Extract the [X, Y] coordinate from the center of the cell holding the provided text.  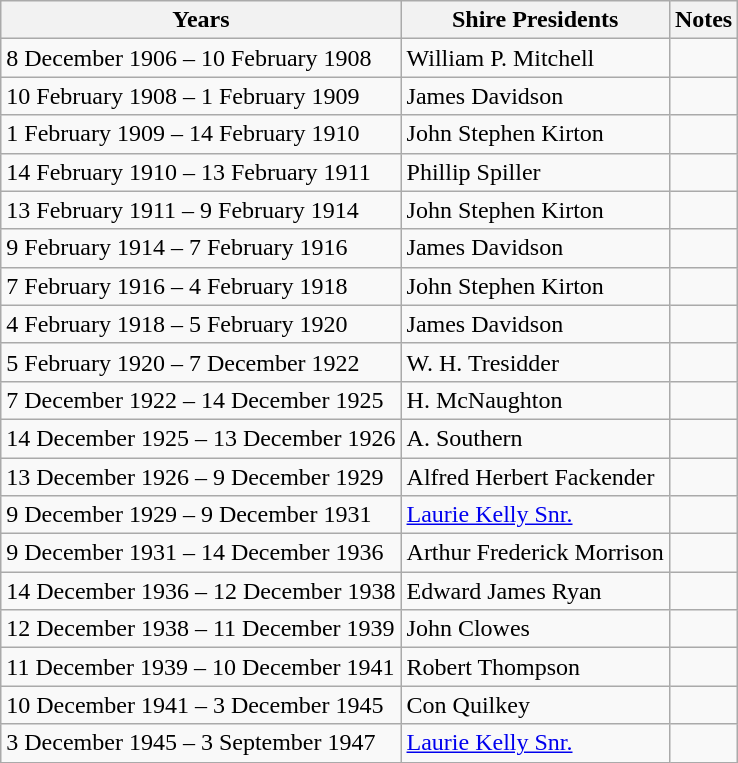
14 February 1910 – 13 February 1911 [201, 172]
A. Southern [535, 438]
9 December 1929 – 9 December 1931 [201, 515]
8 December 1906 – 10 February 1908 [201, 58]
12 December 1938 – 11 December 1939 [201, 629]
10 December 1941 – 3 December 1945 [201, 705]
H. McNaughton [535, 400]
4 February 1918 – 5 February 1920 [201, 324]
13 February 1911 – 9 February 1914 [201, 210]
Phillip Spiller [535, 172]
13 December 1926 – 9 December 1929 [201, 477]
3 December 1945 – 3 September 1947 [201, 743]
5 February 1920 – 7 December 1922 [201, 362]
Years [201, 20]
William P. Mitchell [535, 58]
10 February 1908 – 1 February 1909 [201, 96]
Con Quilkey [535, 705]
9 February 1914 – 7 February 1916 [201, 248]
9 December 1931 – 14 December 1936 [201, 553]
Arthur Frederick Morrison [535, 553]
14 December 1925 – 13 December 1926 [201, 438]
Notes [703, 20]
John Clowes [535, 629]
Alfred Herbert Fackender [535, 477]
Robert Thompson [535, 667]
11 December 1939 – 10 December 1941 [201, 667]
14 December 1936 – 12 December 1938 [201, 591]
Edward James Ryan [535, 591]
7 December 1922 – 14 December 1925 [201, 400]
Shire Presidents [535, 20]
1 February 1909 – 14 February 1910 [201, 134]
7 February 1916 – 4 February 1918 [201, 286]
W. H. Tresidder [535, 362]
